Return the [X, Y] coordinate for the center point of the cell that contains the specified text.  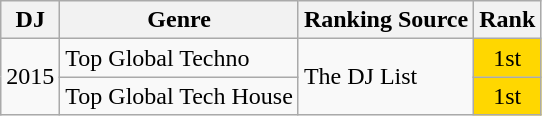
2015 [30, 77]
Top Global Techno [180, 58]
DJ [30, 20]
Rank [508, 20]
Genre [180, 20]
Ranking Source [386, 20]
Top Global Tech House [180, 96]
The DJ List [386, 77]
